Provide the (x, y) coordinate of the cell's center where the given text is located.  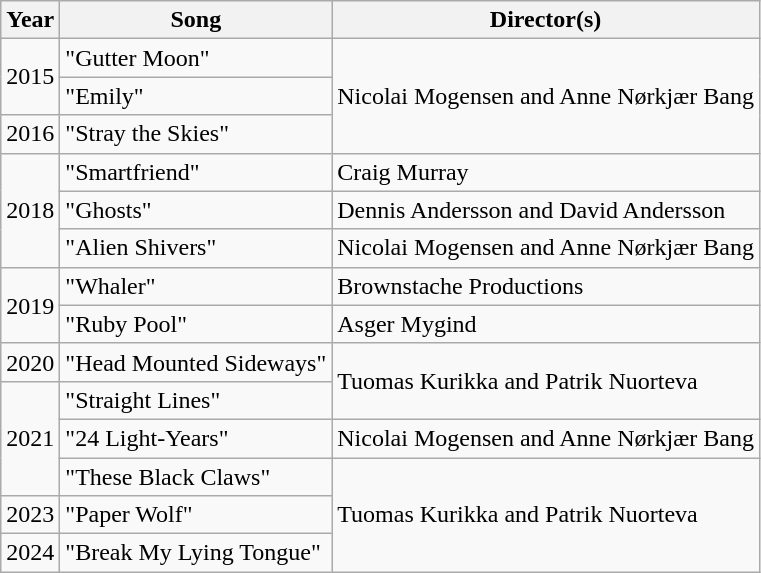
"Ruby Pool" (196, 324)
Asger Mygind (546, 324)
2018 (30, 210)
2019 (30, 305)
"Head Mounted Sideways" (196, 362)
"Ghosts" (196, 210)
"Stray the Skies" (196, 134)
"24 Light-Years" (196, 438)
2021 (30, 438)
2023 (30, 515)
"Smartfriend" (196, 172)
"Whaler" (196, 286)
Song (196, 20)
"Emily" (196, 96)
"Alien Shivers" (196, 248)
"Paper Wolf" (196, 515)
Year (30, 20)
2020 (30, 362)
2016 (30, 134)
"These Black Claws" (196, 477)
Craig Murray (546, 172)
2024 (30, 553)
Director(s) (546, 20)
2015 (30, 77)
"Straight Lines" (196, 400)
"Gutter Moon" (196, 58)
Dennis Andersson and David Andersson (546, 210)
Brownstache Productions (546, 286)
"Break My Lying Tongue" (196, 553)
